Pinpoint the cell where the given text exists, returning its [x, y] midpoint coordinate. 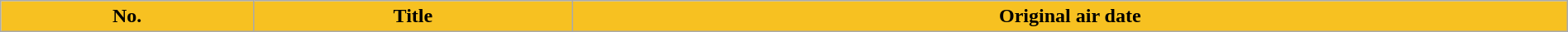
No. [127, 16]
Title [413, 16]
Original air date [1070, 16]
